Return the (X, Y) coordinate for the center point of the cell that contains the specified text.  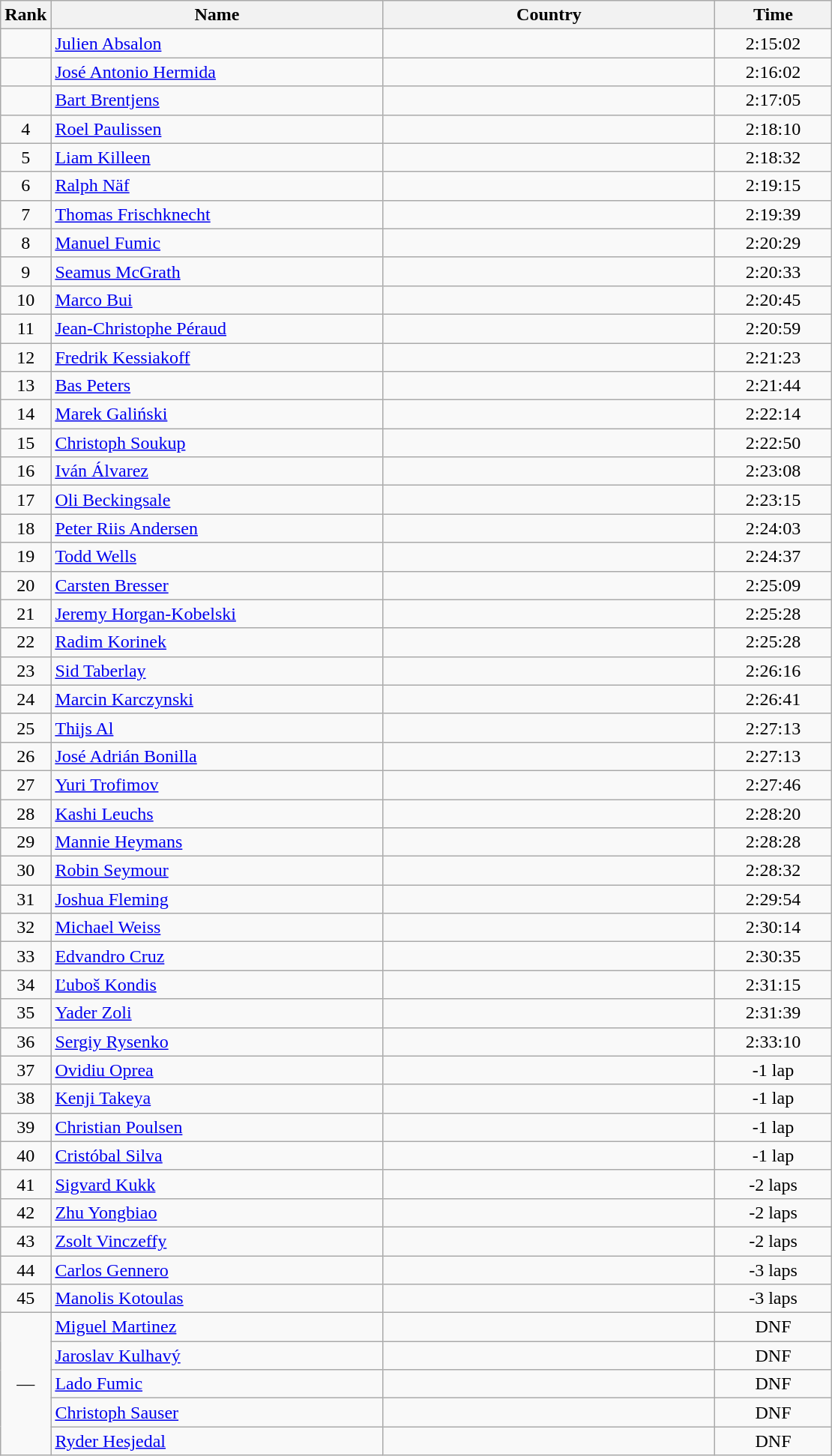
2:20:29 (774, 243)
2:27:46 (774, 785)
Ralph Näf (217, 186)
Julien Absalon (217, 43)
Sigvard Kukk (217, 1184)
Peter Riis Andersen (217, 528)
Miguel Martinez (217, 1327)
Fredrik Kessiakoff (217, 357)
Kenji Takeya (217, 1099)
26 (25, 756)
2:31:39 (774, 1013)
2:30:35 (774, 956)
2:24:37 (774, 557)
Jeremy Horgan-Kobelski (217, 614)
42 (25, 1212)
Mannie Heymans (217, 842)
16 (25, 471)
Seamus McGrath (217, 271)
Cristóbal Silva (217, 1156)
Manuel Fumic (217, 243)
32 (25, 928)
36 (25, 1042)
34 (25, 985)
Iván Álvarez (217, 471)
18 (25, 528)
2:22:50 (774, 443)
2:20:33 (774, 271)
29 (25, 842)
8 (25, 243)
Kashi Leuchs (217, 813)
Carsten Bresser (217, 585)
Marek Galiński (217, 414)
Jean-Christophe Péraud (217, 328)
14 (25, 414)
2:16:02 (774, 72)
Christoph Sauser (217, 1413)
Yader Zoli (217, 1013)
2:28:28 (774, 842)
35 (25, 1013)
2:21:44 (774, 386)
30 (25, 871)
44 (25, 1270)
17 (25, 500)
Bart Brentjens (217, 100)
41 (25, 1184)
2:19:15 (774, 186)
Country (549, 15)
Ľuboš Kondis (217, 985)
Yuri Trofimov (217, 785)
Todd Wells (217, 557)
2:26:16 (774, 671)
4 (25, 129)
25 (25, 728)
2:24:03 (774, 528)
2:18:10 (774, 129)
27 (25, 785)
2:25:09 (774, 585)
2:20:59 (774, 328)
Thomas Frischknecht (217, 214)
2:18:32 (774, 157)
Ryder Hesjedal (217, 1441)
Rank (25, 15)
2:23:15 (774, 500)
Roel Paulissen (217, 129)
33 (25, 956)
Radim Korinek (217, 642)
10 (25, 300)
Jaroslav Kulhavý (217, 1356)
2:15:02 (774, 43)
5 (25, 157)
2:31:15 (774, 985)
Name (217, 15)
Zsolt Vinczeffy (217, 1241)
Lado Fumic (217, 1384)
2:26:41 (774, 699)
Edvandro Cruz (217, 956)
Time (774, 15)
31 (25, 899)
Robin Seymour (217, 871)
Joshua Fleming (217, 899)
39 (25, 1127)
40 (25, 1156)
2:30:14 (774, 928)
37 (25, 1070)
Marcin Karczynski (217, 699)
28 (25, 813)
2:23:08 (774, 471)
Liam Killeen (217, 157)
Manolis Kotoulas (217, 1299)
13 (25, 386)
2:20:45 (774, 300)
— (25, 1384)
43 (25, 1241)
12 (25, 357)
23 (25, 671)
24 (25, 699)
2:19:39 (774, 214)
11 (25, 328)
22 (25, 642)
Bas Peters (217, 386)
20 (25, 585)
2:33:10 (774, 1042)
Thijs Al (217, 728)
Ovidiu Oprea (217, 1070)
José Antonio Hermida (217, 72)
Zhu Yongbiao (217, 1212)
45 (25, 1299)
6 (25, 186)
2:17:05 (774, 100)
21 (25, 614)
2:28:32 (774, 871)
38 (25, 1099)
2:29:54 (774, 899)
2:28:20 (774, 813)
7 (25, 214)
9 (25, 271)
15 (25, 443)
Carlos Gennero (217, 1270)
Christian Poulsen (217, 1127)
Oli Beckingsale (217, 500)
Sergiy Rysenko (217, 1042)
Marco Bui (217, 300)
Christoph Soukup (217, 443)
Sid Taberlay (217, 671)
2:22:14 (774, 414)
19 (25, 557)
José Adrián Bonilla (217, 756)
2:21:23 (774, 357)
Michael Weiss (217, 928)
